Determine the (X, Y) coordinate at the center of the cell enclosing the given text.  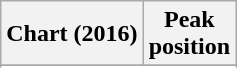
Chart (2016) (72, 34)
Peak position (189, 34)
